Scan for the cell matching the given text and deliver its [X, Y] coordinate at center. 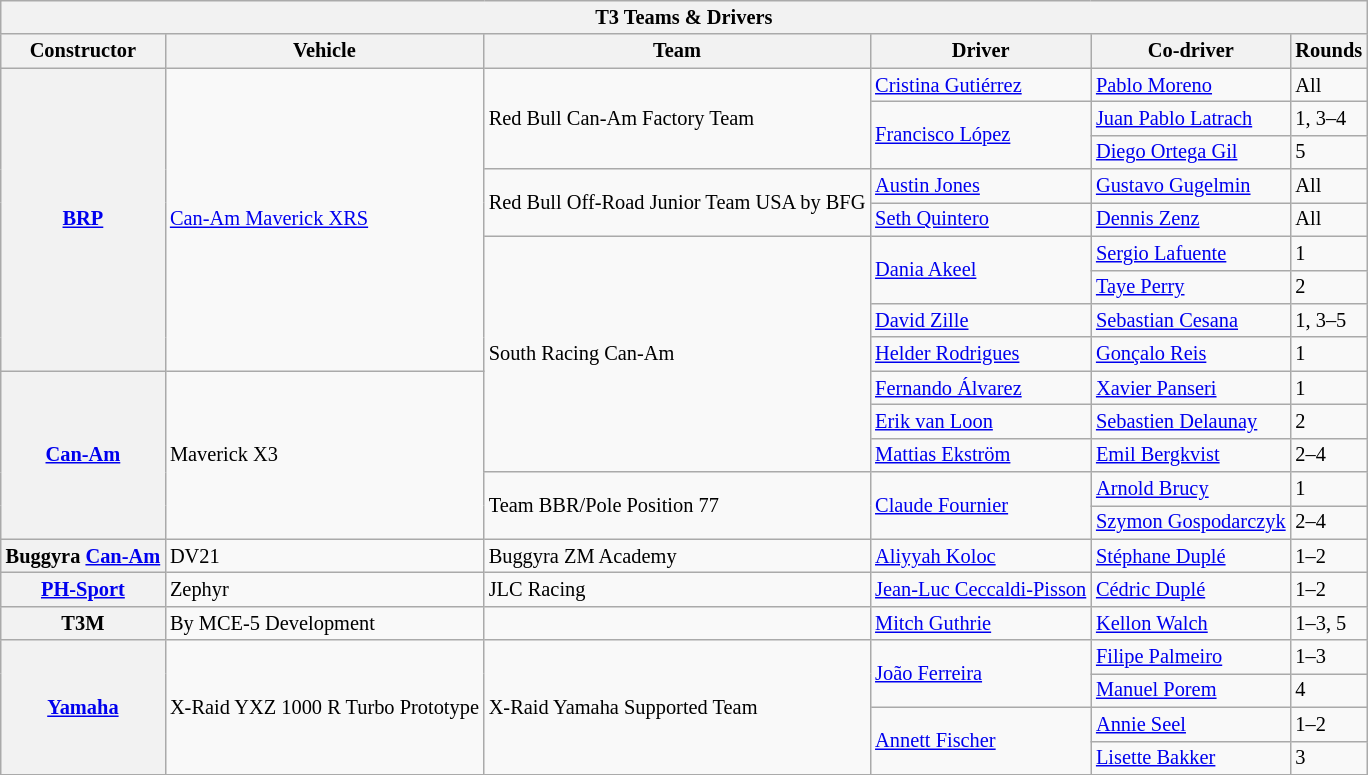
By MCE-5 Development [324, 623]
Gustavo Gugelmin [1190, 186]
David Zille [980, 320]
Sebastien Delaunay [1190, 421]
Constructor [83, 51]
Cédric Duplé [1190, 589]
PH-Sport [83, 589]
Jean-Luc Ceccaldi-Pisson [980, 589]
X-Raid YXZ 1000 R Turbo Prototype [324, 708]
Dennis Zenz [1190, 219]
Aliyyah Koloc [980, 556]
5 [1328, 152]
Mattias Ekström [980, 455]
Francisco López [980, 134]
JLC Racing [677, 589]
Red Bull Off-Road Junior Team USA by BFG [677, 202]
1, 3–4 [1328, 118]
1–3, 5 [1328, 623]
3 [1328, 758]
X-Raid Yamaha Supported Team [677, 708]
Taye Perry [1190, 287]
Manuel Porem [1190, 690]
Can-Am [83, 455]
4 [1328, 690]
T3 Teams & Drivers [684, 17]
Arnold Brucy [1190, 489]
DV21 [324, 556]
Dania Akeel [980, 270]
Seth Quintero [980, 219]
Gonçalo Reis [1190, 354]
Team BBR/Pole Position 77 [677, 506]
Team [677, 51]
Helder Rodrigues [980, 354]
Maverick X3 [324, 455]
Cristina Gutiérrez [980, 85]
Claude Fournier [980, 506]
Sebastian Cesana [1190, 320]
Filipe Palmeiro [1190, 657]
Lisette Bakker [1190, 758]
T3M [83, 623]
Buggyra ZM Academy [677, 556]
1–3 [1328, 657]
Sergio Lafuente [1190, 253]
Yamaha [83, 708]
Annie Seel [1190, 724]
Emil Bergkvist [1190, 455]
Juan Pablo Latrach [1190, 118]
João Ferreira [980, 674]
Erik van Loon [980, 421]
Xavier Panseri [1190, 388]
Mitch Guthrie [980, 623]
BRP [83, 220]
Diego Ortega Gil [1190, 152]
South Racing Can-Am [677, 354]
Red Bull Can-Am Factory Team [677, 118]
Austin Jones [980, 186]
Pablo Moreno [1190, 85]
Szymon Gospodarczyk [1190, 522]
Driver [980, 51]
Zephyr [324, 589]
Stéphane Duplé [1190, 556]
Annett Fischer [980, 740]
Rounds [1328, 51]
Fernando Álvarez [980, 388]
Buggyra Can-Am [83, 556]
Co-driver [1190, 51]
Can-Am Maverick XRS [324, 220]
1, 3–5 [1328, 320]
Kellon Walch [1190, 623]
Vehicle [324, 51]
